Search for the cell housing the specified text and yield its (X, Y) center coordinate. 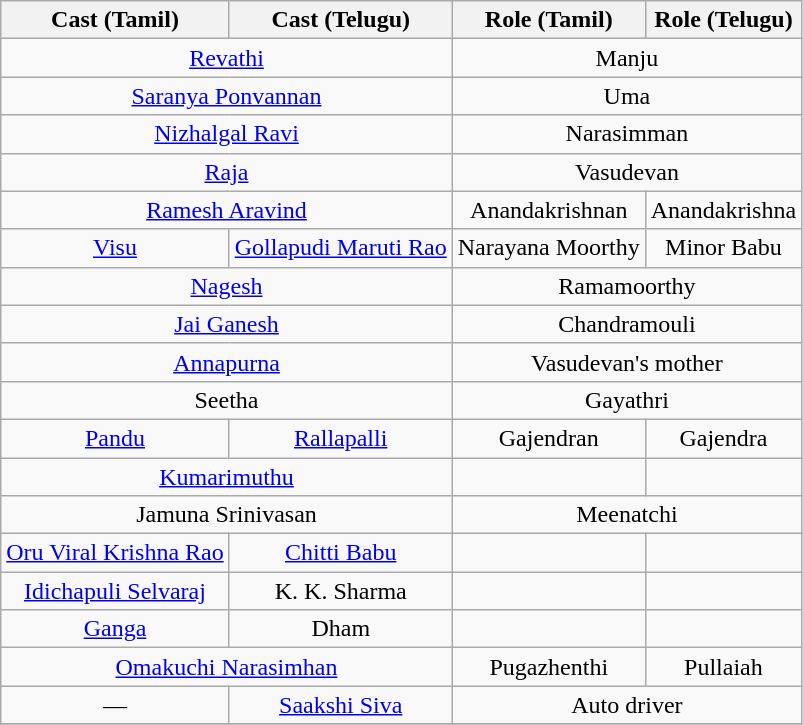
Pullaiah (723, 667)
Jai Ganesh (227, 324)
Anandakrishna (723, 210)
Kumarimuthu (227, 477)
Jamuna Srinivasan (227, 515)
Narayana Moorthy (548, 248)
Nizhalgal Ravi (227, 134)
K. K. Sharma (340, 591)
Uma (626, 96)
Raja (227, 172)
Chandramouli (626, 324)
Vasudevan's mother (626, 362)
Annapurna (227, 362)
Anandakrishnan (548, 210)
Gajendra (723, 438)
Gollapudi Maruti Rao (340, 248)
Narasimman (626, 134)
— (115, 705)
Rallapalli (340, 438)
Seetha (227, 400)
Visu (115, 248)
Ganga (115, 629)
Cast (Telugu) (340, 20)
Vasudevan (626, 172)
Cast (Tamil) (115, 20)
Manju (626, 58)
Role (Tamil) (548, 20)
Pandu (115, 438)
Role (Telugu) (723, 20)
Gayathri (626, 400)
Saranya Ponvannan (227, 96)
Ramamoorthy (626, 286)
Gajendran (548, 438)
Dham (340, 629)
Minor Babu (723, 248)
Auto driver (626, 705)
Revathi (227, 58)
Ramesh Aravind (227, 210)
Pugazhenthi (548, 667)
Saakshi Siva (340, 705)
Meenatchi (626, 515)
Omakuchi Narasimhan (227, 667)
Oru Viral Krishna Rao (115, 553)
Chitti Babu (340, 553)
Nagesh (227, 286)
Idichapuli Selvaraj (115, 591)
